Detect which cell encompasses the target text, then output its (X, Y) center coordinate. 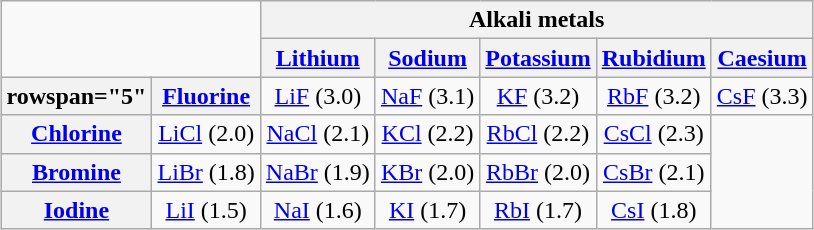
KBr (2.0) (427, 172)
rowspan="5" (76, 96)
Caesium (762, 58)
CsF (3.3) (762, 96)
Potassium (538, 58)
RbCl (2.2) (538, 134)
CsBr (2.1) (654, 172)
NaI (1.6) (318, 210)
NaCl (2.1) (318, 134)
Fluorine (206, 96)
RbI (1.7) (538, 210)
Sodium (427, 58)
Iodine (76, 210)
LiF (3.0) (318, 96)
Rubidium (654, 58)
Lithium (318, 58)
RbF (3.2) (654, 96)
KCl (2.2) (427, 134)
KI (1.7) (427, 210)
LiBr (1.8) (206, 172)
CsCl (2.3) (654, 134)
Bromine (76, 172)
RbBr (2.0) (538, 172)
Chlorine (76, 134)
LiCl (2.0) (206, 134)
NaF (3.1) (427, 96)
KF (3.2) (538, 96)
Alkali metals (536, 20)
LiI (1.5) (206, 210)
NaBr (1.9) (318, 172)
CsI (1.8) (654, 210)
